Determine the [X, Y] coordinate at the center of the cell enclosing the given text.  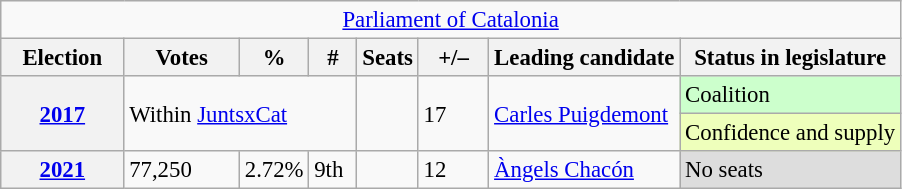
12 [454, 170]
Confidence and supply [790, 133]
2021 [62, 170]
Status in legislature [790, 58]
No seats [790, 170]
2.72% [274, 170]
Seats [388, 58]
2017 [62, 114]
Carles Puigdemont [584, 114]
# [333, 58]
Parliament of Catalonia [451, 20]
Coalition [790, 95]
Votes [182, 58]
+/– [454, 58]
Within JuntsxCat [240, 114]
Election [62, 58]
77,250 [182, 170]
Leading candidate [584, 58]
% [274, 58]
Àngels Chacón [584, 170]
9th [333, 170]
17 [454, 114]
